For the text-containing cell, return its midpoint in [x, y] coordinate format. 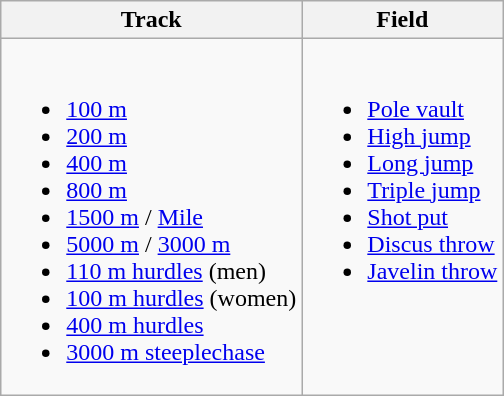
Field [402, 20]
Track [152, 20]
Pole vaultHigh jumpLong jumpTriple jumpShot putDiscus throwJavelin throw [402, 217]
100 m200 m400 m800 m1500 m / Mile5000 m / 3000 m110 m hurdles (men)100 m hurdles (women)400 m hurdles3000 m steeplechase [152, 217]
